Provide the [X, Y] coordinate of the cell's center where the given text is located.  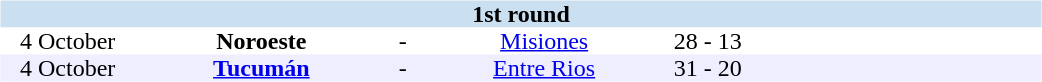
31 - 20 [708, 68]
Entre Rios [544, 68]
Misiones [544, 42]
Tucumán [262, 68]
28 - 13 [708, 42]
1st round [520, 14]
Noroeste [262, 42]
